Determine the (X, Y) coordinate at the center of the cell enclosing the given text.  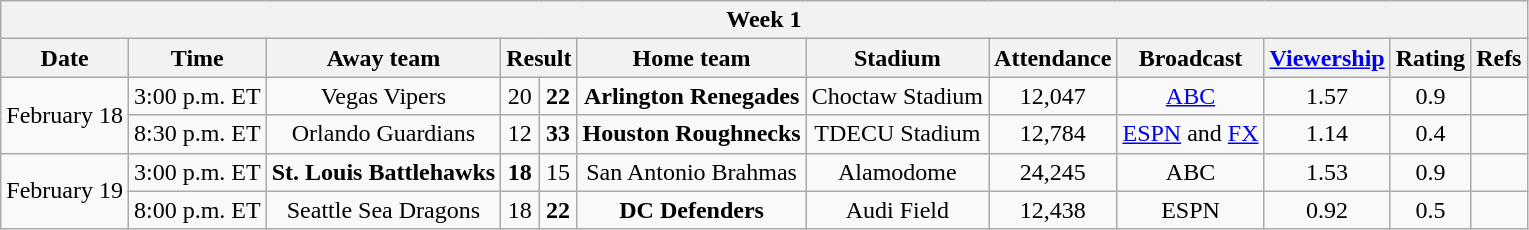
12 (520, 134)
Audi Field (897, 210)
Choctaw Stadium (897, 96)
Alamodome (897, 172)
ESPN and FX (1190, 134)
Orlando Guardians (383, 134)
Refs (1499, 58)
Vegas Vipers (383, 96)
1.53 (1327, 172)
Houston Roughnecks (692, 134)
TDECU Stadium (897, 134)
8:00 p.m. ET (197, 210)
Away team (383, 58)
Seattle Sea Dragons (383, 210)
San Antonio Brahmas (692, 172)
DC Defenders (692, 210)
February 19 (65, 191)
Date (65, 58)
0.5 (1430, 210)
12,784 (1053, 134)
0.4 (1430, 134)
8:30 p.m. ET (197, 134)
33 (558, 134)
Home team (692, 58)
Stadium (897, 58)
Attendance (1053, 58)
Time (197, 58)
15 (558, 172)
Arlington Renegades (692, 96)
Week 1 (764, 20)
February 18 (65, 115)
24,245 (1053, 172)
Broadcast (1190, 58)
20 (520, 96)
Rating (1430, 58)
0.92 (1327, 210)
Result (539, 58)
12,047 (1053, 96)
Viewership (1327, 58)
1.14 (1327, 134)
St. Louis Battlehawks (383, 172)
12,438 (1053, 210)
ESPN (1190, 210)
1.57 (1327, 96)
